Extract the [x, y] coordinate from the center of the cell holding the provided text.  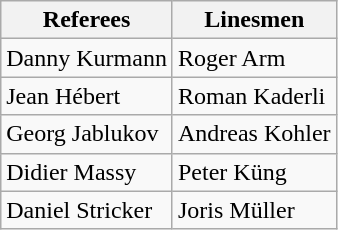
Roger Arm [254, 58]
Andreas Kohler [254, 134]
Daniel Stricker [87, 210]
Didier Massy [87, 172]
Danny Kurmann [87, 58]
Roman Kaderli [254, 96]
Georg Jablukov [87, 134]
Joris Müller [254, 210]
Jean Hébert [87, 96]
Referees [87, 20]
Linesmen [254, 20]
Peter Küng [254, 172]
